Search for the cell housing the specified text and yield its (X, Y) center coordinate. 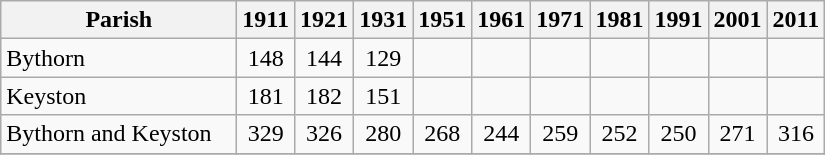
244 (502, 134)
1951 (442, 20)
Bythorn (119, 58)
1921 (324, 20)
2001 (738, 20)
181 (266, 96)
280 (384, 134)
1931 (384, 20)
1991 (678, 20)
316 (796, 134)
Parish (119, 20)
182 (324, 96)
2011 (796, 20)
271 (738, 134)
252 (620, 134)
329 (266, 134)
148 (266, 58)
151 (384, 96)
326 (324, 134)
1911 (266, 20)
129 (384, 58)
1981 (620, 20)
144 (324, 58)
259 (560, 134)
1971 (560, 20)
Bythorn and Keyston (119, 134)
250 (678, 134)
268 (442, 134)
Keyston (119, 96)
1961 (502, 20)
